From the cell containing the given text, extract its center point as [X, Y] coordinate. 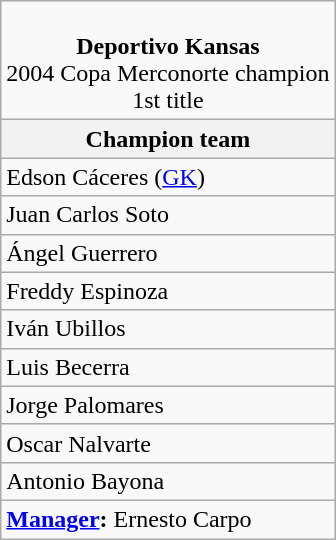
Juan Carlos Soto [168, 215]
Edson Cáceres (GK) [168, 177]
Champion team [168, 139]
Freddy Espinoza [168, 291]
Jorge Palomares [168, 405]
Manager: Ernesto Carpo [168, 519]
Oscar Nalvarte [168, 443]
Iván Ubillos [168, 329]
Deportivo Kansas2004 Copa Merconorte champion1st title [168, 60]
Luis Becerra [168, 367]
Antonio Bayona [168, 481]
Ángel Guerrero [168, 253]
